Return the [X, Y] coordinate for the center point of the cell that contains the specified text.  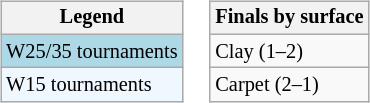
Carpet (2–1) [289, 85]
W25/35 tournaments [92, 51]
Clay (1–2) [289, 51]
Legend [92, 18]
W15 tournaments [92, 85]
Finals by surface [289, 18]
